Return (X, Y) of the center of cell containing provided text 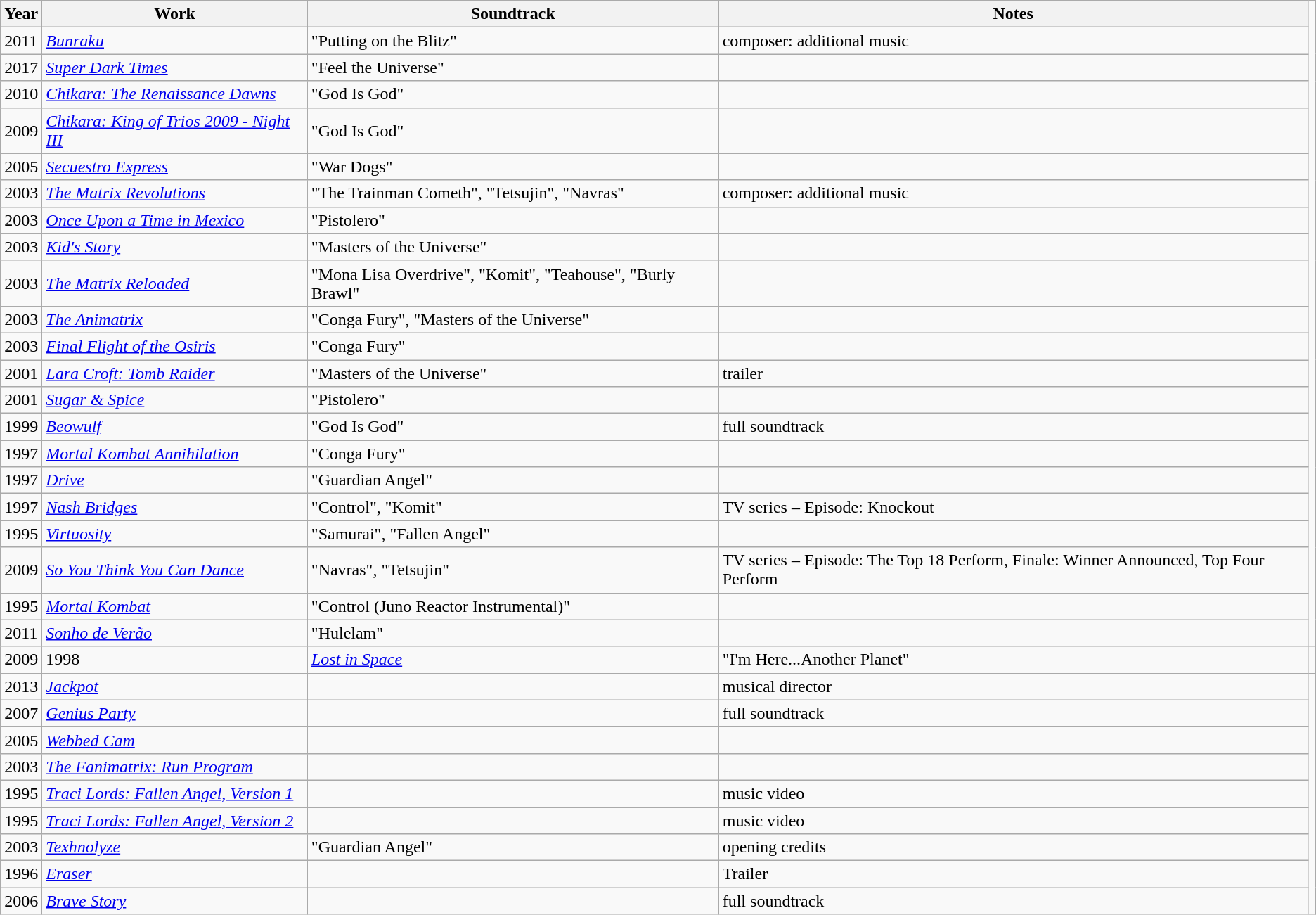
2010 (21, 94)
Drive (174, 480)
The Matrix Reloaded (174, 283)
Webbed Cam (174, 740)
Traci Lords: Fallen Angel, Version 2 (174, 821)
Genius Party (174, 713)
Bunraku (174, 41)
Traci Lords: Fallen Angel, Version 1 (174, 793)
Beowulf (174, 427)
Sugar & Spice (174, 400)
Soundtrack (513, 14)
Once Upon a Time in Mexico (174, 220)
trailer (1013, 373)
"Putting on the Blitz" (513, 41)
opening credits (1013, 847)
"War Dogs" (513, 167)
Kid's Story (174, 247)
"Control (Juno Reactor Instrumental)" (513, 606)
Eraser (174, 874)
Virtuosity (174, 534)
Nash Bridges (174, 507)
2007 (21, 713)
Work (174, 14)
1996 (21, 874)
Jackpot (174, 686)
Notes (1013, 14)
Secuestro Express (174, 167)
2006 (21, 901)
Mortal Kombat (174, 606)
Year (21, 14)
The Matrix Revolutions (174, 193)
"The Trainman Cometh", "Tetsujin", "Navras" (513, 193)
The Animatrix (174, 319)
The Fanimatrix: Run Program (174, 767)
Chikara: King of Trios 2009 - Night III (174, 131)
Mortal Kombat Annihilation (174, 454)
Final Flight of the Osiris (174, 346)
Chikara: The Renaissance Dawns (174, 94)
Brave Story (174, 901)
Sonho de Verão (174, 633)
"Hulelam" (513, 633)
Trailer (1013, 874)
Lost in Space (513, 660)
"I'm Here...Another Planet" (1013, 660)
Texhnolyze (174, 847)
"Control", "Komit" (513, 507)
TV series – Episode: The Top 18 Perform, Finale: Winner Announced, Top Four Perform (1013, 570)
TV series – Episode: Knockout (1013, 507)
Lara Croft: Tomb Raider (174, 373)
"Feel the Universe" (513, 68)
1998 (174, 660)
2013 (21, 686)
musical director (1013, 686)
"Navras", "Tetsujin" (513, 570)
Super Dark Times (174, 68)
"Conga Fury", "Masters of the Universe" (513, 319)
2017 (21, 68)
"Samurai", "Fallen Angel" (513, 534)
1999 (21, 427)
"Mona Lisa Overdrive", "Komit", "Teahouse", "Burly Brawl" (513, 283)
So You Think You Can Dance (174, 570)
